Pinpoint the cell where the given text exists, returning its [x, y] midpoint coordinate. 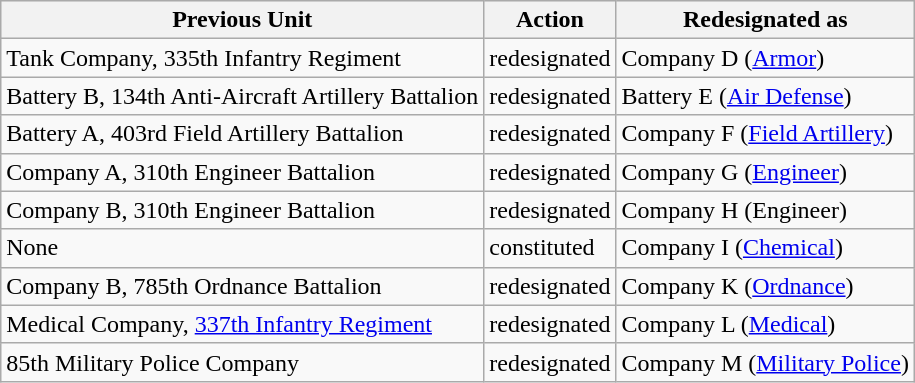
Tank Company, 335th Infantry Regiment [242, 58]
Action [550, 20]
Previous Unit [242, 20]
Company H (Engineer) [765, 210]
Company I (Chemical) [765, 248]
Company K (Ordnance) [765, 286]
Company A, 310th Engineer Battalion [242, 172]
Company M (Military Police) [765, 362]
Company B, 785th Ordnance Battalion [242, 286]
Battery E (Air Defense) [765, 96]
constituted [550, 248]
Medical Company, 337th Infantry Regiment [242, 324]
None [242, 248]
Battery A, 403rd Field Artillery Battalion [242, 134]
Battery B, 134th Anti-Aircraft Artillery Battalion [242, 96]
Company L (Medical) [765, 324]
Company F (Field Artillery) [765, 134]
Company G (Engineer) [765, 172]
Company D (Armor) [765, 58]
85th Military Police Company [242, 362]
Company B, 310th Engineer Battalion [242, 210]
Redesignated as [765, 20]
